Search for the cell housing the specified text and yield its (x, y) center coordinate. 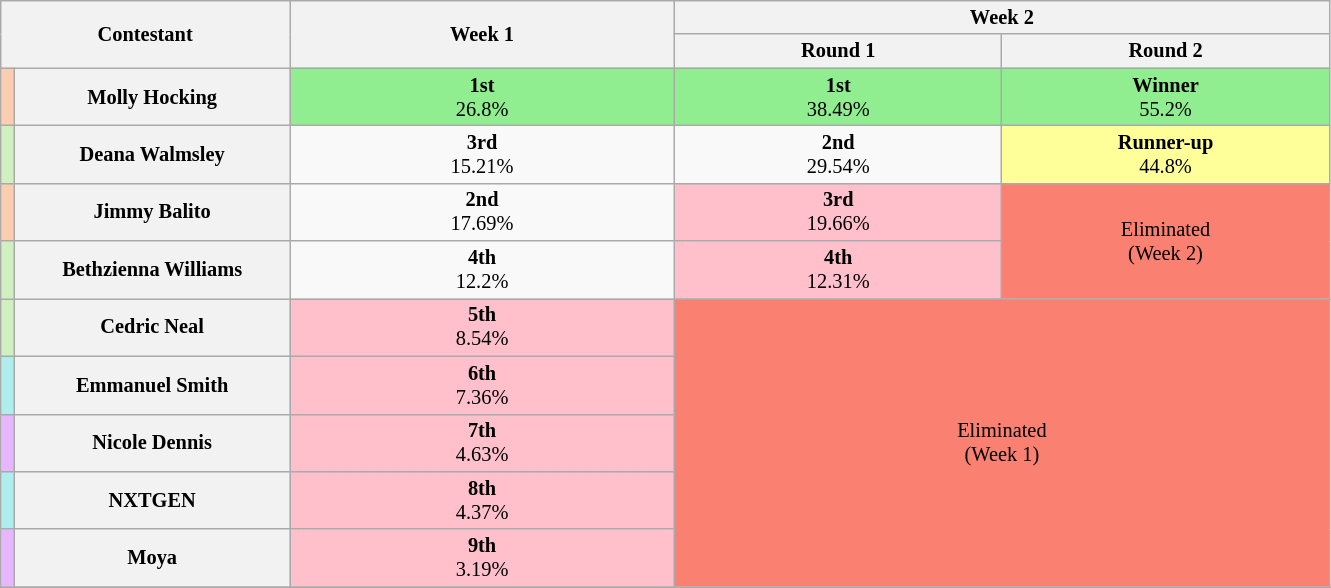
3rd19.66% (838, 212)
7th4.63% (482, 443)
4th12.2% (482, 270)
Cedric Neal (152, 327)
2nd29.54% (838, 154)
Runner-up44.8% (1166, 154)
1st38.49% (838, 97)
Jimmy Balito (152, 212)
Nicole Dennis (152, 443)
Winner55.2% (1166, 97)
Week 2 (1002, 17)
8th4.37% (482, 500)
1st26.8% (482, 97)
Contestant (146, 34)
9th3.19% (482, 558)
Molly Hocking (152, 97)
Deana Walmsley (152, 154)
Eliminated(Week 1) (1002, 442)
Week 1 (482, 34)
5th8.54% (482, 327)
6th7.36% (482, 385)
Round 2 (1166, 51)
Moya (152, 558)
Bethzienna Williams (152, 270)
3rd15.21% (482, 154)
Round 1 (838, 51)
Eliminated(Week 2) (1166, 240)
2nd17.69% (482, 212)
NXTGEN (152, 500)
4th12.31% (838, 270)
Emmanuel Smith (152, 385)
